For the text-containing cell, return its midpoint in [X, Y] coordinate format. 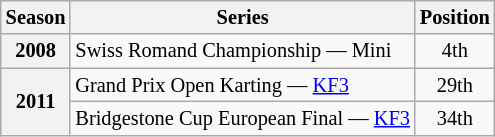
Season [36, 17]
2011 [36, 102]
Bridgestone Cup European Final — KF3 [242, 118]
Position [455, 17]
2008 [36, 51]
29th [455, 85]
Grand Prix Open Karting — KF3 [242, 85]
Series [242, 17]
Swiss Romand Championship — Mini [242, 51]
4th [455, 51]
34th [455, 118]
